Capture the cell that displays the provided text and extract its (x, y) central coordinate. 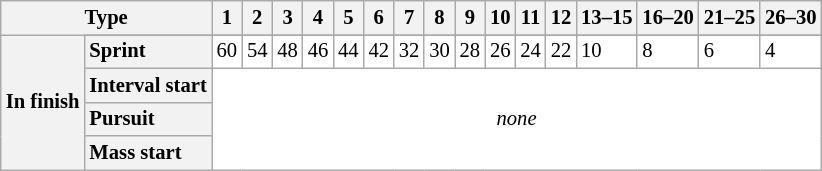
In finish (43, 102)
48 (287, 51)
9 (470, 17)
1 (227, 17)
46 (318, 51)
13–15 (606, 17)
Mass start (148, 153)
54 (257, 51)
3 (287, 17)
22 (561, 51)
16–20 (668, 17)
Sprint (148, 51)
none (517, 118)
11 (530, 17)
5 (348, 17)
7 (409, 17)
26–30 (790, 17)
60 (227, 51)
Pursuit (148, 119)
24 (530, 51)
42 (379, 51)
32 (409, 51)
12 (561, 17)
2 (257, 17)
Type (106, 17)
26 (500, 51)
28 (470, 51)
Interval start (148, 85)
30 (439, 51)
44 (348, 51)
21–25 (730, 17)
